Pinpoint the cell where the given text exists, returning its [x, y] midpoint coordinate. 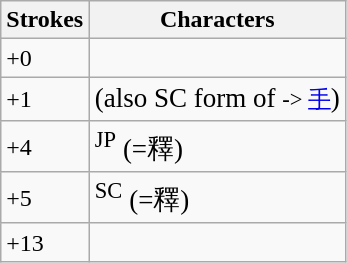
+0 [45, 58]
+5 [45, 198]
+1 [45, 99]
+13 [45, 242]
JP (=釋) [218, 146]
SC (=釋) [218, 198]
Strokes [45, 20]
Characters [218, 20]
(also SC form of -> 手) [218, 99]
+4 [45, 146]
